From the cell containing the given text, extract its center point as [X, Y] coordinate. 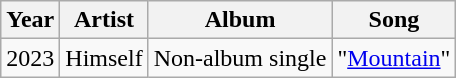
Year [30, 20]
Artist [104, 20]
Non-album single [240, 58]
2023 [30, 58]
Album [240, 20]
Himself [104, 58]
"Mountain" [394, 58]
Song [394, 20]
